Search for the cell housing the specified text and yield its (x, y) center coordinate. 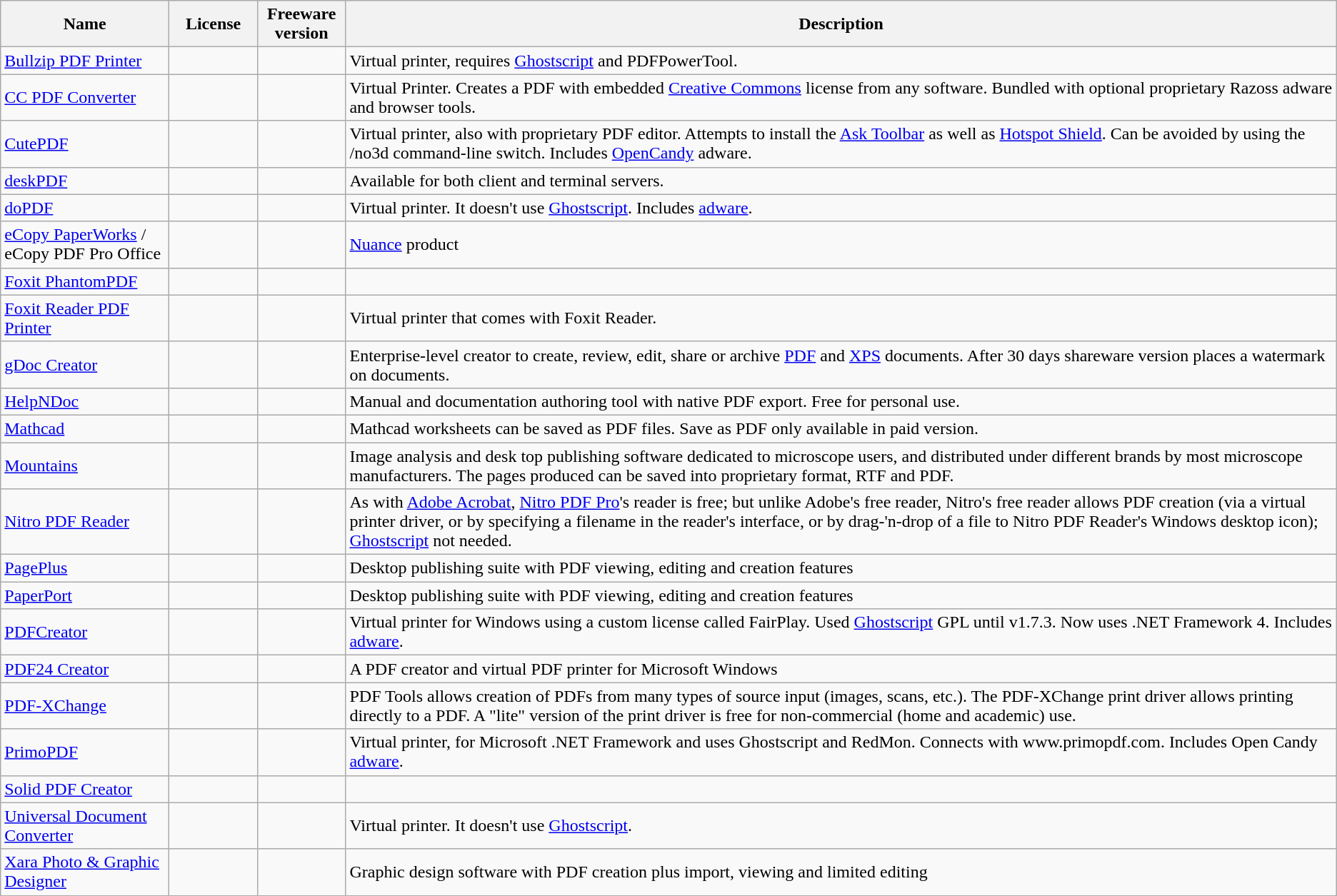
Freeware version (301, 24)
Virtual printer that comes with Foxit Reader. (841, 318)
Manual and documentation authoring tool with native PDF export. Free for personal use. (841, 401)
Description (841, 24)
CC PDF Converter (85, 97)
deskPDF (85, 181)
Mountains (85, 465)
Nitro PDF Reader (85, 522)
Virtual printer, requires Ghostscript and PDFPowerTool. (841, 61)
A PDF creator and virtual PDF printer for Microsoft Windows (841, 669)
PrimoPDF (85, 752)
Universal Document Converter (85, 825)
Mathcad worksheets can be saved as PDF files. Save as PDF only available in paid version. (841, 428)
Foxit Reader PDF Printer (85, 318)
Available for both client and terminal servers. (841, 181)
Name (85, 24)
eCopy PaperWorks / eCopy PDF Pro Office (85, 244)
Virtual printer. It doesn't use Ghostscript. (841, 825)
Xara Photo & Graphic Designer (85, 872)
Solid PDF Creator (85, 789)
Mathcad (85, 428)
Virtual printer. It doesn't use Ghostscript. Includes adware. (841, 208)
PDF24 Creator (85, 669)
PaperPort (85, 595)
Foxit PhantomPDF (85, 281)
License (214, 24)
PDF-XChange (85, 705)
Graphic design software with PDF creation plus import, viewing and limited editing (841, 872)
CutePDF (85, 144)
Nuance product (841, 244)
HelpNDoc (85, 401)
Bullzip PDF Printer (85, 61)
Virtual printer, for Microsoft .NET Framework and uses Ghostscript and RedMon. Connects with www.primopdf.com. Includes Open Candy adware. (841, 752)
PagePlus (85, 568)
PDFCreator (85, 633)
gDoc Creator (85, 364)
Virtual printer for Windows using a custom license called FairPlay. Used Ghostscript GPL until v1.7.3. Now uses .NET Framework 4. Includes adware. (841, 633)
doPDF (85, 208)
